Locate the cell with the specified text and output its [x, y] center coordinate. 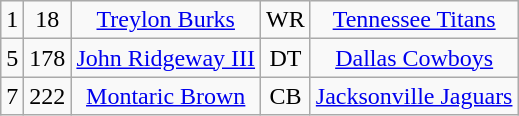
WR [286, 20]
John Ridgeway III [166, 58]
CB [286, 96]
7 [12, 96]
18 [48, 20]
DT [286, 58]
222 [48, 96]
5 [12, 58]
1 [12, 20]
Dallas Cowboys [414, 58]
Treylon Burks [166, 20]
178 [48, 58]
Jacksonville Jaguars [414, 96]
Montaric Brown [166, 96]
Tennessee Titans [414, 20]
